Return the [X, Y] coordinate for the center point of the cell that contains the specified text.  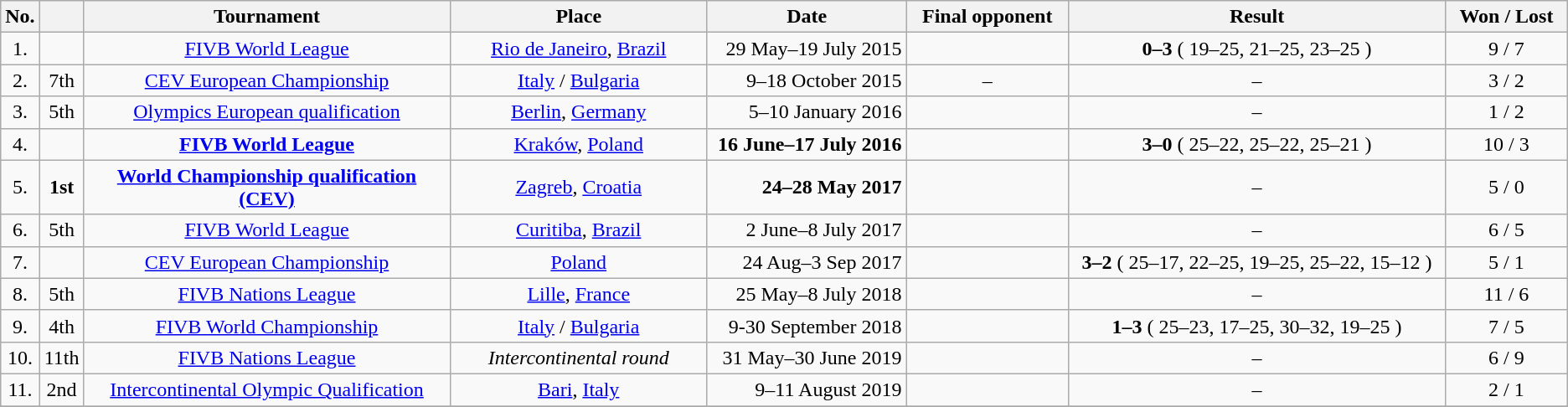
Tournament [266, 17]
3 / 2 [1507, 80]
3–2 ( 25–17, 22–25, 19–25, 25–22, 15–12 ) [1257, 262]
Intercontinental round [578, 358]
Curitiba, Brazil [578, 230]
2 / 1 [1507, 389]
2. [20, 80]
16 June–17 July 2016 [806, 144]
11th [62, 358]
5 / 0 [1507, 188]
2nd [62, 389]
Final opponent [988, 17]
10 / 3 [1507, 144]
7 / 5 [1507, 326]
9–11 August 2019 [806, 389]
1–3 ( 25–23, 17–25, 30–32, 19–25 ) [1257, 326]
Lille, France [578, 294]
Kraków, Poland [578, 144]
Date [806, 17]
10. [20, 358]
1 / 2 [1507, 112]
5–10 January 2016 [806, 112]
7th [62, 80]
9-30 September 2018 [806, 326]
Bari, Italy [578, 389]
7. [20, 262]
6 / 9 [1507, 358]
4. [20, 144]
9. [20, 326]
5. [20, 188]
Intercontinental Olympic Qualification [266, 389]
24 Aug–3 Sep 2017 [806, 262]
11 / 6 [1507, 294]
1. [20, 49]
Result [1257, 17]
4th [62, 326]
Rio de Janeiro, Brazil [578, 49]
6 / 5 [1507, 230]
29 May–19 July 2015 [806, 49]
9 / 7 [1507, 49]
2 June–8 July 2017 [806, 230]
Olympics European qualification [266, 112]
FIVB World Championship [266, 326]
No. [20, 17]
0–3 ( 19–25, 21–25, 23–25 ) [1257, 49]
25 May–8 July 2018 [806, 294]
6. [20, 230]
9–18 October 2015 [806, 80]
Berlin, Germany [578, 112]
Poland [578, 262]
Zagreb, Croatia [578, 188]
World Championship qualification (CEV) [266, 188]
5 / 1 [1507, 262]
24–28 May 2017 [806, 188]
31 May–30 June 2019 [806, 358]
3–0 ( 25–22, 25–22, 25–21 ) [1257, 144]
8. [20, 294]
3. [20, 112]
1st [62, 188]
11. [20, 389]
Won / Lost [1507, 17]
Place [578, 17]
